Provide the [X, Y] coordinate of the cell's center where the given text is located.  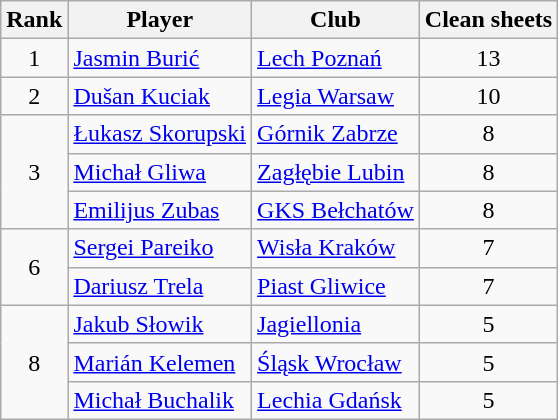
6 [34, 267]
10 [488, 96]
2 [34, 96]
3 [34, 172]
GKS Bełchatów [336, 210]
Michał Gliwa [160, 172]
Jagiellonia [336, 324]
Legia Warsaw [336, 96]
Emilijus Zubas [160, 210]
Dušan Kuciak [160, 96]
Jasmin Burić [160, 58]
Rank [34, 20]
13 [488, 58]
1 [34, 58]
Michał Buchalik [160, 400]
Marián Kelemen [160, 362]
Dariusz Trela [160, 286]
Łukasz Skorupski [160, 134]
Zagłębie Lubin [336, 172]
Player [160, 20]
Sergei Pareiko [160, 248]
Club [336, 20]
Lechia Gdańsk [336, 400]
Clean sheets [488, 20]
Górnik Zabrze [336, 134]
Lech Poznań [336, 58]
Piast Gliwice [336, 286]
Jakub Słowik [160, 324]
Śląsk Wrocław [336, 362]
Wisła Kraków [336, 248]
